Return (x, y) of the center of cell containing provided text 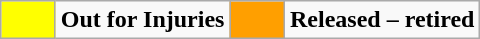
Released – retired (382, 20)
Out for Injuries (142, 20)
